Scan for the cell matching the given text and deliver its [x, y] coordinate at center. 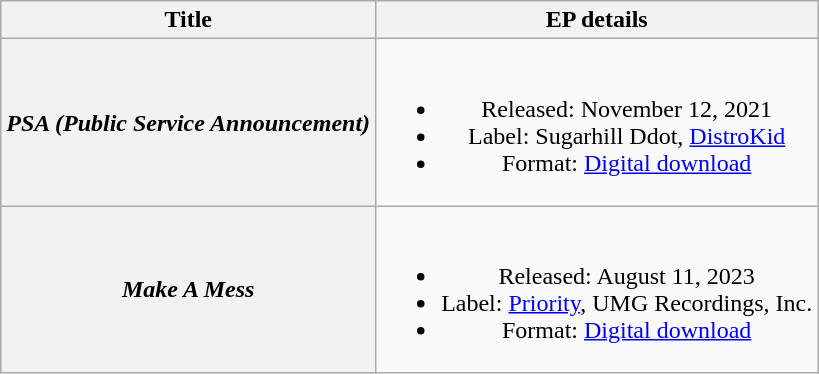
Make A Mess [188, 290]
Released: August 11, 2023Label: Priority, UMG Recordings, Inc.Format: Digital download [597, 290]
Released: November 12, 2021Label: Sugarhill Ddot, DistroKidFormat: Digital download [597, 122]
Title [188, 20]
PSA (Public Service Announcement) [188, 122]
EP details [597, 20]
